Determine the (X, Y) coordinate at the center of the cell enclosing the given text.  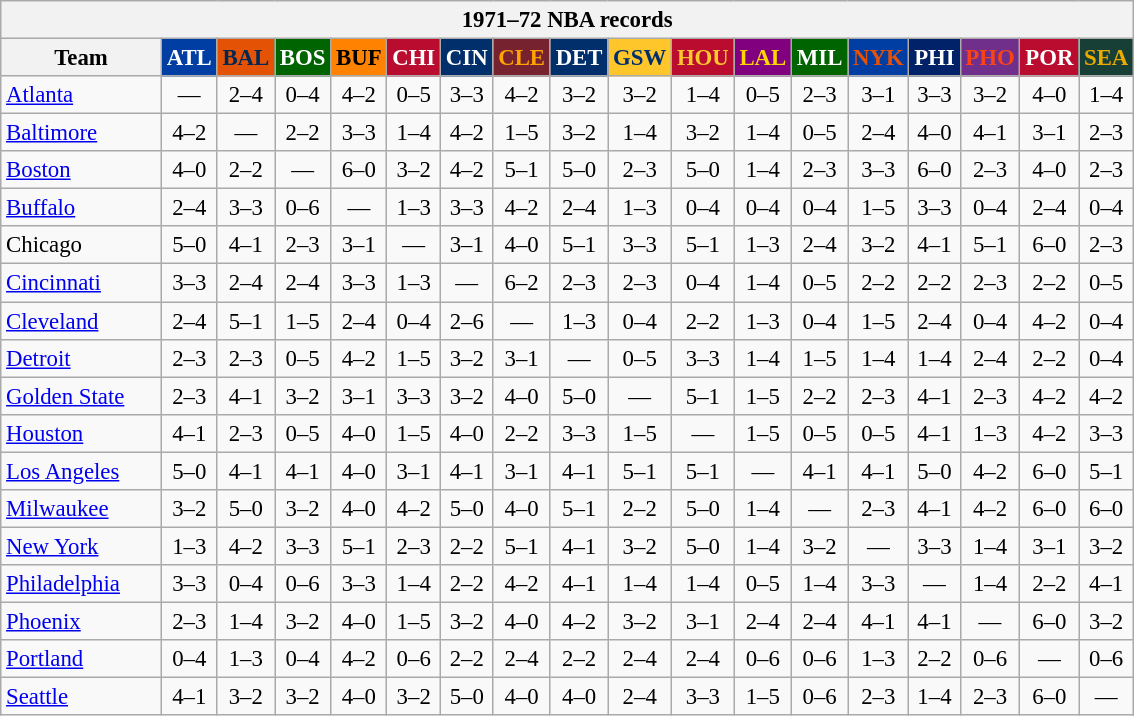
ATL (189, 58)
BAL (246, 58)
Baltimore (82, 133)
Team (82, 58)
Buffalo (82, 208)
6–2 (522, 283)
POR (1050, 58)
CLE (522, 58)
CIN (467, 58)
1971–72 NBA records (568, 20)
Phoenix (82, 621)
Atlanta (82, 95)
Detroit (82, 358)
SEA (1106, 58)
PHI (934, 58)
Seattle (82, 697)
Los Angeles (82, 471)
Boston (82, 170)
DET (578, 58)
BOS (303, 58)
Golden State (82, 396)
Portland (82, 659)
Houston (82, 433)
NYK (878, 58)
PHO (990, 58)
BUF (359, 58)
CHI (414, 58)
Cincinnati (82, 283)
Philadelphia (82, 584)
2–6 (467, 321)
HOU (704, 58)
GSW (640, 58)
LAL (762, 58)
Milwaukee (82, 509)
Cleveland (82, 321)
Chicago (82, 245)
MIL (820, 58)
New York (82, 546)
